Pinpoint the cell where the given text exists, returning its [X, Y] midpoint coordinate. 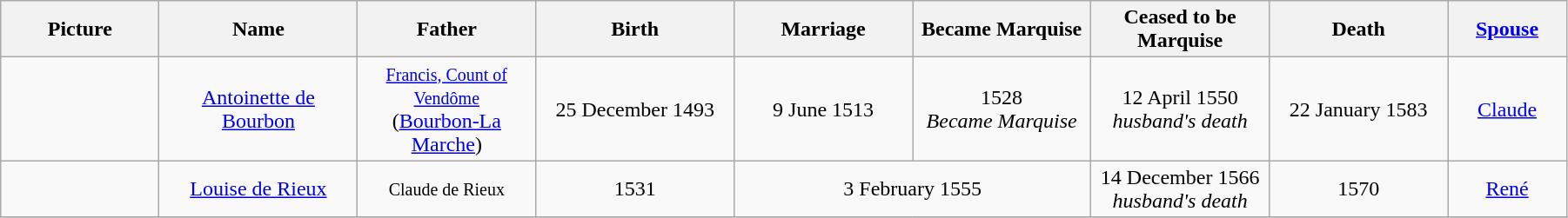
Spouse [1507, 30]
12 April 1550husband's death [1180, 109]
Francis, Count of Vendôme(Bourbon-La Marche) [447, 109]
14 December 1566husband's death [1180, 189]
22 January 1583 [1359, 109]
Father [447, 30]
3 February 1555 [913, 189]
Claude [1507, 109]
Marriage [823, 30]
Became Marquise [1002, 30]
Death [1359, 30]
René [1507, 189]
1531 [635, 189]
Antoinette de Bourbon [258, 109]
9 June 1513 [823, 109]
1528Became Marquise [1002, 109]
1570 [1359, 189]
Louise de Rieux [258, 189]
25 December 1493 [635, 109]
Claude de Rieux [447, 189]
Birth [635, 30]
Ceased to be Marquise [1180, 30]
Picture [80, 30]
Name [258, 30]
